Capture the cell that displays the provided text and extract its (X, Y) central coordinate. 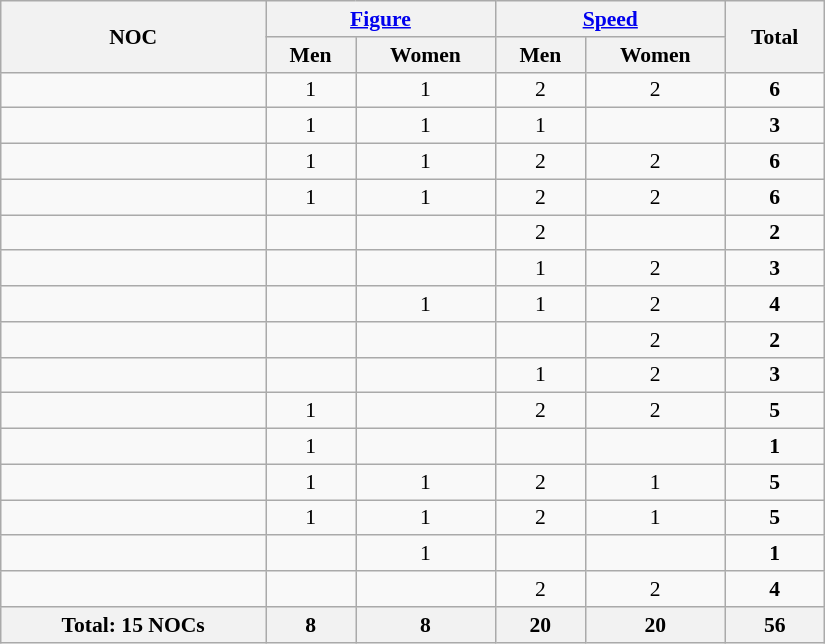
Total (774, 36)
NOC (134, 36)
Figure (381, 19)
Speed (610, 19)
56 (774, 625)
Total: 15 NOCs (134, 625)
